From the cell containing the given text, extract its center point as [X, Y] coordinate. 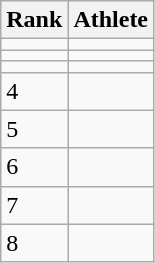
Athlete [111, 20]
6 [34, 167]
4 [34, 91]
Rank [34, 20]
8 [34, 243]
7 [34, 205]
5 [34, 129]
